Provide the [x, y] coordinate of the cell's center where the given text is located.  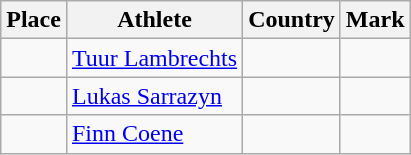
Athlete [154, 20]
Mark [375, 20]
Tuur Lambrechts [154, 58]
Place [34, 20]
Finn Coene [154, 134]
Lukas Sarrazyn [154, 96]
Country [292, 20]
